From the cell containing the given text, extract its center point as [X, Y] coordinate. 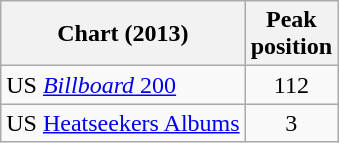
US Heatseekers Albums [123, 123]
Chart (2013) [123, 34]
US Billboard 200 [123, 85]
3 [291, 123]
Peakposition [291, 34]
112 [291, 85]
